Capture the cell that displays the provided text and extract its (X, Y) central coordinate. 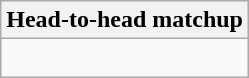
Head-to-head matchup (125, 20)
